Find where the given text appears and provide that cell's center as (x, y) coordinate. 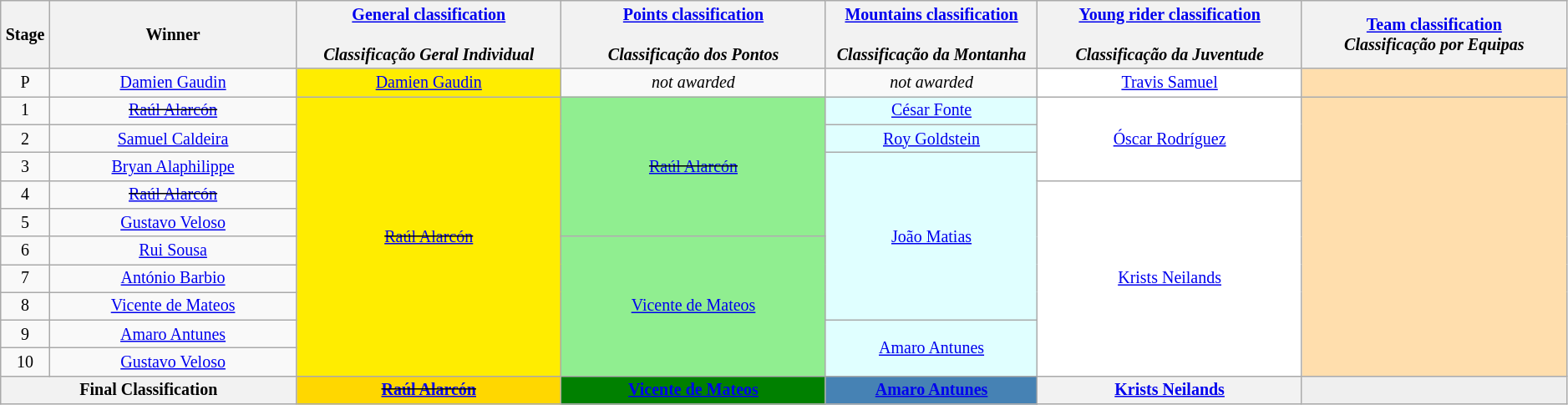
Final Classification (149, 391)
Team classificationClassificação por Equipas (1434, 35)
4 (25, 194)
7 (25, 279)
Points classificationClassificação dos Pontos (693, 35)
Mountains classificationClassificação da Montanha (931, 35)
P (25, 84)
Samuel Caldeira (173, 139)
9 (25, 334)
5 (25, 222)
3 (25, 167)
Stage (25, 35)
Rui Sousa (173, 251)
Travis Samuel (1170, 84)
Winner (173, 35)
6 (25, 251)
10 (25, 362)
8 (25, 306)
César Fonte (931, 110)
2 (25, 139)
General classificationClassificação Geral Individual (429, 35)
Óscar Rodríguez (1170, 139)
Roy Goldstein (931, 139)
Bryan Alaphilippe (173, 167)
António Barbio (173, 279)
1 (25, 110)
Young rider classificationClassificação da Juventude (1170, 35)
João Matias (931, 237)
